For the text-containing cell, return its midpoint in [x, y] coordinate format. 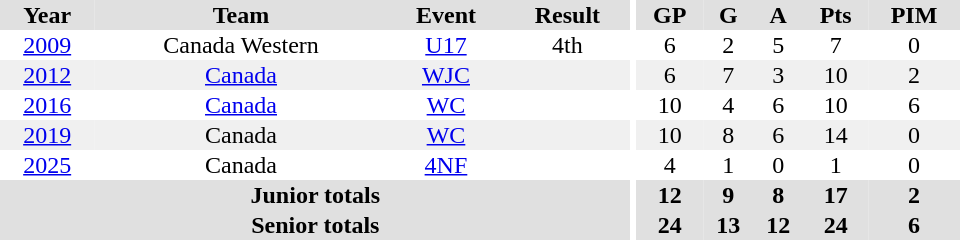
4NF [446, 165]
Pts [836, 15]
U17 [446, 45]
2012 [47, 75]
14 [836, 135]
Junior totals [316, 195]
Year [47, 15]
G [728, 15]
Senior totals [316, 225]
5 [778, 45]
A [778, 15]
17 [836, 195]
Canada Western [240, 45]
PIM [914, 15]
GP [670, 15]
2009 [47, 45]
Result [567, 15]
WJC [446, 75]
Team [240, 15]
2016 [47, 105]
2019 [47, 135]
2025 [47, 165]
13 [728, 225]
9 [728, 195]
Event [446, 15]
3 [778, 75]
4th [567, 45]
